Capture the cell that displays the provided text and extract its (X, Y) central coordinate. 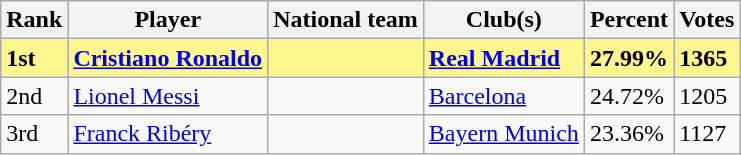
Real Madrid (504, 58)
23.36% (628, 134)
Cristiano Ronaldo (168, 58)
24.72% (628, 96)
Percent (628, 20)
Lionel Messi (168, 96)
Club(s) (504, 20)
National team (346, 20)
1127 (707, 134)
Votes (707, 20)
2nd (34, 96)
3rd (34, 134)
Rank (34, 20)
1205 (707, 96)
27.99% (628, 58)
Player (168, 20)
1st (34, 58)
1365 (707, 58)
Barcelona (504, 96)
Franck Ribéry (168, 134)
Bayern Munich (504, 134)
